Detect which cell encompasses the target text, then output its [x, y] center coordinate. 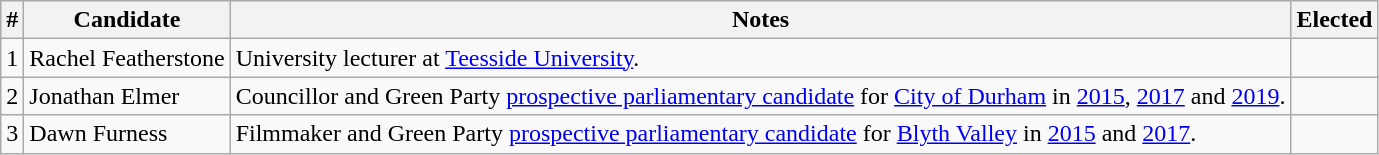
2 [12, 96]
Councillor and Green Party prospective parliamentary candidate for City of Durham in 2015, 2017 and 2019. [760, 96]
# [12, 20]
University lecturer at Teesside University. [760, 58]
Elected [1334, 20]
Jonathan Elmer [127, 96]
3 [12, 134]
Dawn Furness [127, 134]
Rachel Featherstone [127, 58]
1 [12, 58]
Filmmaker and Green Party prospective parliamentary candidate for Blyth Valley in 2015 and 2017. [760, 134]
Candidate [127, 20]
Notes [760, 20]
